From the cell containing the given text, extract its center point as (x, y) coordinate. 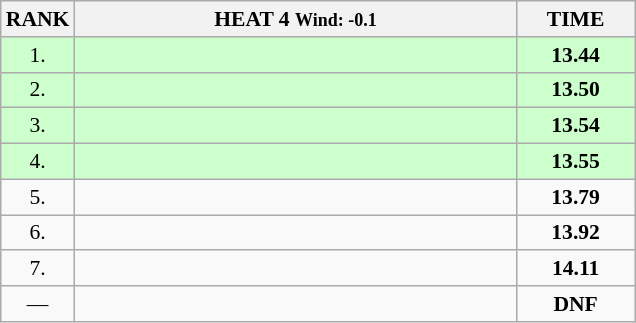
13.44 (576, 55)
TIME (576, 19)
13.92 (576, 233)
HEAT 4 Wind: -0.1 (295, 19)
— (38, 304)
6. (38, 233)
13.79 (576, 197)
3. (38, 126)
14.11 (576, 269)
13.50 (576, 90)
5. (38, 197)
4. (38, 162)
13.55 (576, 162)
7. (38, 269)
1. (38, 55)
13.54 (576, 126)
DNF (576, 304)
2. (38, 90)
RANK (38, 19)
